Determine the [x, y] coordinate at the center of the cell enclosing the given text.  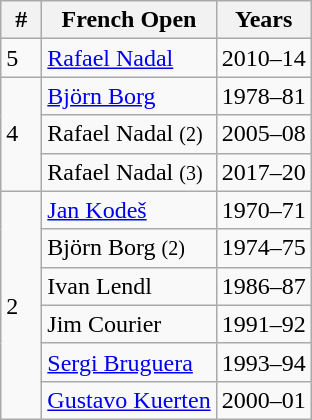
Björn Borg [129, 96]
1991–92 [264, 324]
# [22, 20]
2010–14 [264, 58]
1993–94 [264, 362]
Rafael Nadal [129, 58]
Jim Courier [129, 324]
Rafael Nadal (2) [129, 134]
1986–87 [264, 286]
2000–01 [264, 400]
Ivan Lendl [129, 286]
1970–71 [264, 210]
5 [22, 58]
Years [264, 20]
1978–81 [264, 96]
1974–75 [264, 248]
2 [22, 305]
Rafael Nadal (3) [129, 172]
Björn Borg (2) [129, 248]
4 [22, 134]
French Open [129, 20]
Jan Kodeš [129, 210]
2017–20 [264, 172]
Gustavo Kuerten [129, 400]
2005–08 [264, 134]
Sergi Bruguera [129, 362]
